Return the [X, Y] coordinate for the center point of the cell that contains the specified text.  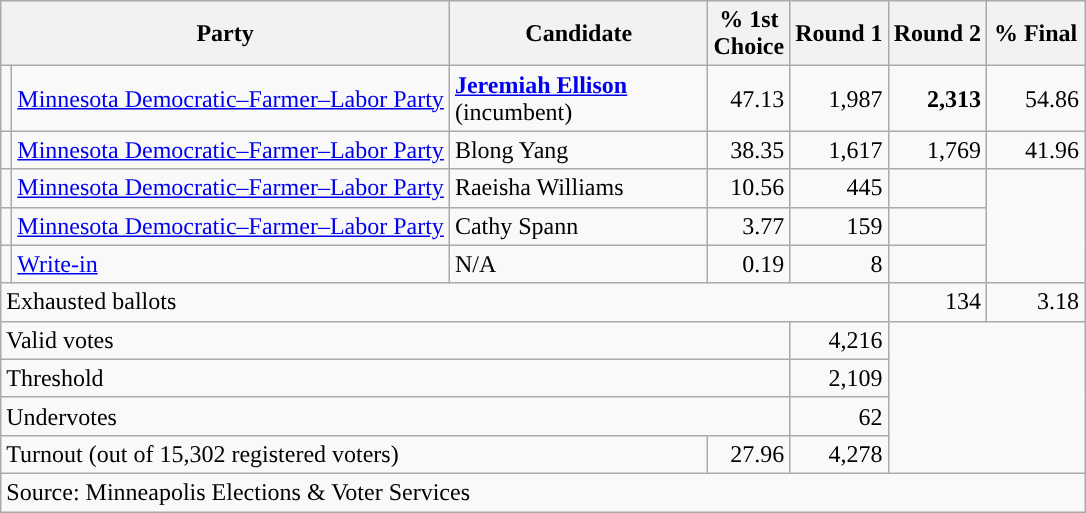
54.86 [1036, 98]
N/A [578, 264]
Turnout (out of 15,302 registered voters) [354, 454]
445 [839, 188]
1,987 [839, 98]
Undervotes [396, 416]
38.35 [749, 150]
10.56 [749, 188]
47.13 [749, 98]
3.77 [749, 226]
2,109 [839, 378]
4,216 [839, 340]
134 [937, 302]
Source: Minneapolis Elections & Voter Services [543, 492]
Write-in [231, 264]
% 1stChoice [749, 34]
Raeisha Williams [578, 188]
4,278 [839, 454]
62 [839, 416]
8 [839, 264]
1,769 [937, 150]
0.19 [749, 264]
Cathy Spann [578, 226]
Round 2 [937, 34]
41.96 [1036, 150]
Candidate [578, 34]
3.18 [1036, 302]
Jeremiah Ellison (incumbent) [578, 98]
Party [226, 34]
159 [839, 226]
Round 1 [839, 34]
Threshold [396, 378]
Valid votes [396, 340]
2,313 [937, 98]
27.96 [749, 454]
1,617 [839, 150]
% Final [1036, 34]
Blong Yang [578, 150]
Exhausted ballots [444, 302]
